Identify which cell holds the provided text, then report its [X, Y] central coordinate. 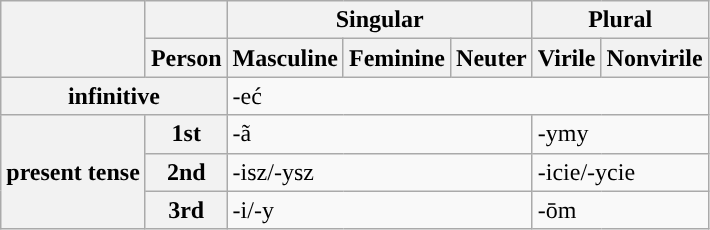
-isz/-ysz [380, 172]
-ã [380, 134]
3rd [186, 210]
Feminine [396, 58]
Singular [380, 20]
-icie/-ycie [620, 172]
Nonvirile [654, 58]
Plural [620, 20]
Masculine [285, 58]
1st [186, 134]
-i/-y [380, 210]
-ōm [620, 210]
2nd [186, 172]
-ymy [620, 134]
infinitive [114, 96]
-eć [468, 96]
Neuter [492, 58]
Virile [566, 58]
present tense [74, 172]
Person [186, 58]
